Identify which cell holds the provided text, then report its (X, Y) central coordinate. 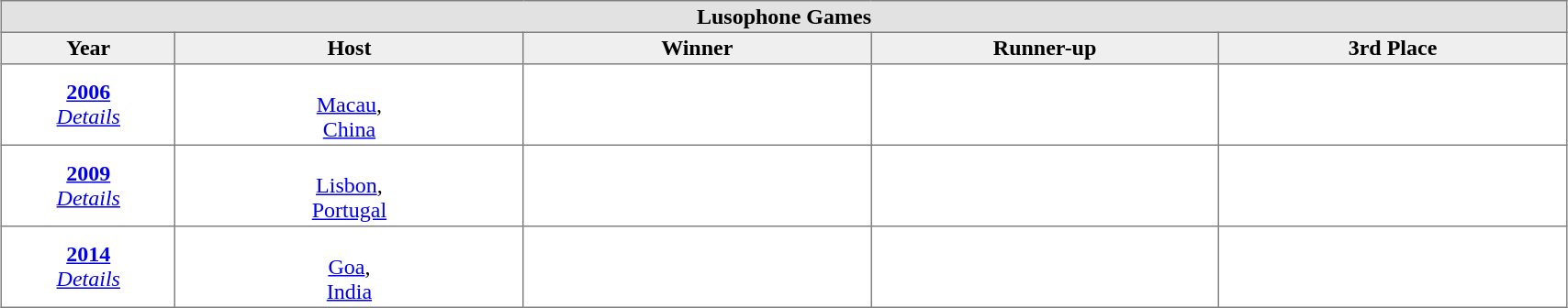
2009Details (88, 185)
Lisbon, Portugal (349, 185)
Runner-up (1045, 48)
Year (88, 48)
3rd Place (1394, 48)
2014Details (88, 267)
Lusophone Games (784, 16)
Host (349, 48)
Macau, China (349, 104)
Goa, India (349, 267)
Winner (698, 48)
2006Details (88, 104)
